Scan for the cell matching the given text and deliver its (X, Y) coordinate at center. 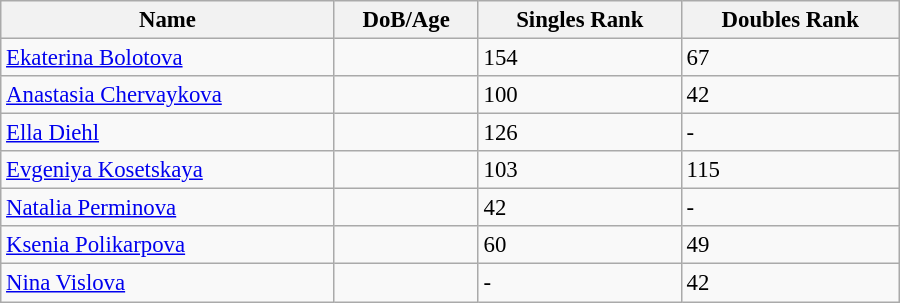
Ekaterina Bolotova (168, 58)
Doubles Rank (790, 20)
Nina Vislova (168, 283)
115 (790, 170)
Ella Diehl (168, 133)
Anastasia Chervaykova (168, 95)
49 (790, 245)
Ksenia Polikarpova (168, 245)
Natalia Perminova (168, 208)
67 (790, 58)
Evgeniya Kosetskaya (168, 170)
60 (580, 245)
103 (580, 170)
154 (580, 58)
DoB/Age (406, 20)
Singles Rank (580, 20)
Name (168, 20)
126 (580, 133)
100 (580, 95)
